Return the [X, Y] coordinate for the center point of the cell that contains the specified text.  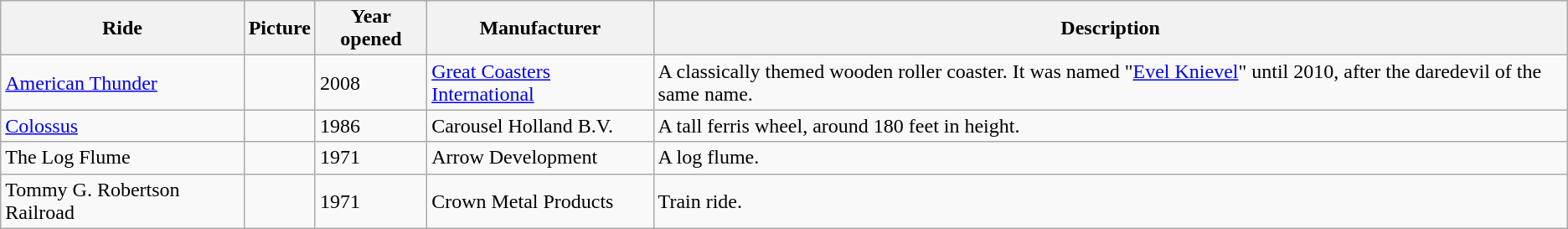
Picture [280, 29]
Manufacturer [540, 29]
Year opened [370, 29]
The Log Flume [122, 158]
Description [1111, 29]
American Thunder [122, 82]
Crown Metal Products [540, 201]
2008 [370, 82]
A tall ferris wheel, around 180 feet in height. [1111, 126]
Tommy G. Robertson Railroad [122, 201]
A classically themed wooden roller coaster. It was named "Evel Knievel" until 2010, after the daredevil of the same name. [1111, 82]
Train ride. [1111, 201]
Colossus [122, 126]
Ride [122, 29]
1986 [370, 126]
Arrow Development [540, 158]
Great Coasters International [540, 82]
Carousel Holland B.V. [540, 126]
A log flume. [1111, 158]
